Output the (X, Y) coordinate of the center of the cell containing the given text.  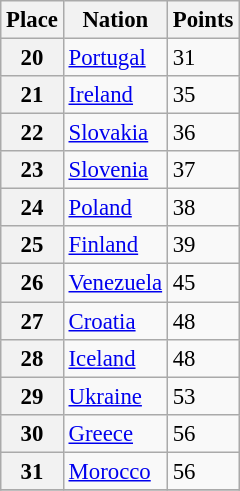
Croatia (115, 321)
26 (32, 283)
Slovenia (115, 170)
30 (32, 433)
20 (32, 58)
Ukraine (115, 396)
37 (202, 170)
22 (32, 133)
Portugal (115, 58)
Poland (115, 208)
53 (202, 396)
Slovakia (115, 133)
23 (32, 170)
Finland (115, 245)
Ireland (115, 95)
21 (32, 95)
Nation (115, 20)
Iceland (115, 358)
35 (202, 95)
38 (202, 208)
25 (32, 245)
Greece (115, 433)
29 (32, 396)
Place (32, 20)
28 (32, 358)
39 (202, 245)
45 (202, 283)
24 (32, 208)
Points (202, 20)
36 (202, 133)
Morocco (115, 471)
Venezuela (115, 283)
27 (32, 321)
